Detect which cell encompasses the target text, then output its [x, y] center coordinate. 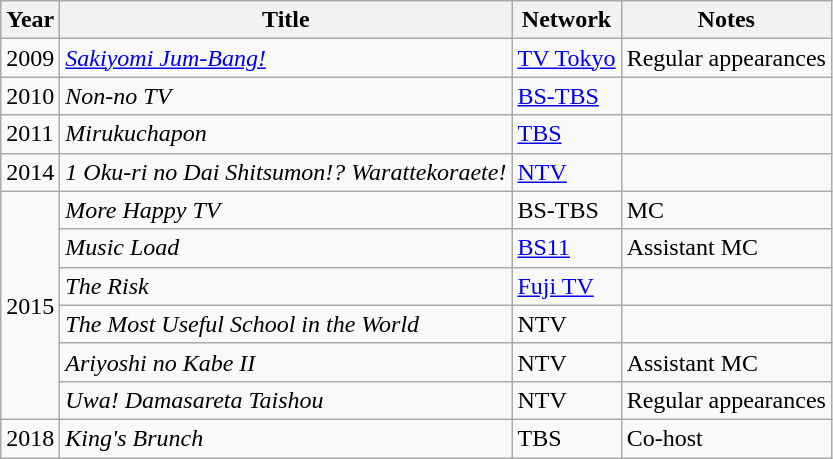
Fuji TV [566, 286]
Sakiyomi Jum-Bang! [286, 58]
2015 [30, 305]
Notes [726, 20]
2014 [30, 172]
2009 [30, 58]
2018 [30, 438]
King's Brunch [286, 438]
Ariyoshi no Kabe II [286, 362]
The Most Useful School in the World [286, 324]
More Happy TV [286, 210]
1 Oku-ri no Dai Shitsumon!? Warattekoraete! [286, 172]
Network [566, 20]
2010 [30, 96]
BS11 [566, 248]
Mirukuchapon [286, 134]
Uwa! Damasareta Taishou [286, 400]
2011 [30, 134]
Music Load [286, 248]
TV Tokyo [566, 58]
MC [726, 210]
The Risk [286, 286]
Non-no TV [286, 96]
Co-host [726, 438]
Year [30, 20]
Title [286, 20]
